Identify which cell holds the provided text, then report its [X, Y] central coordinate. 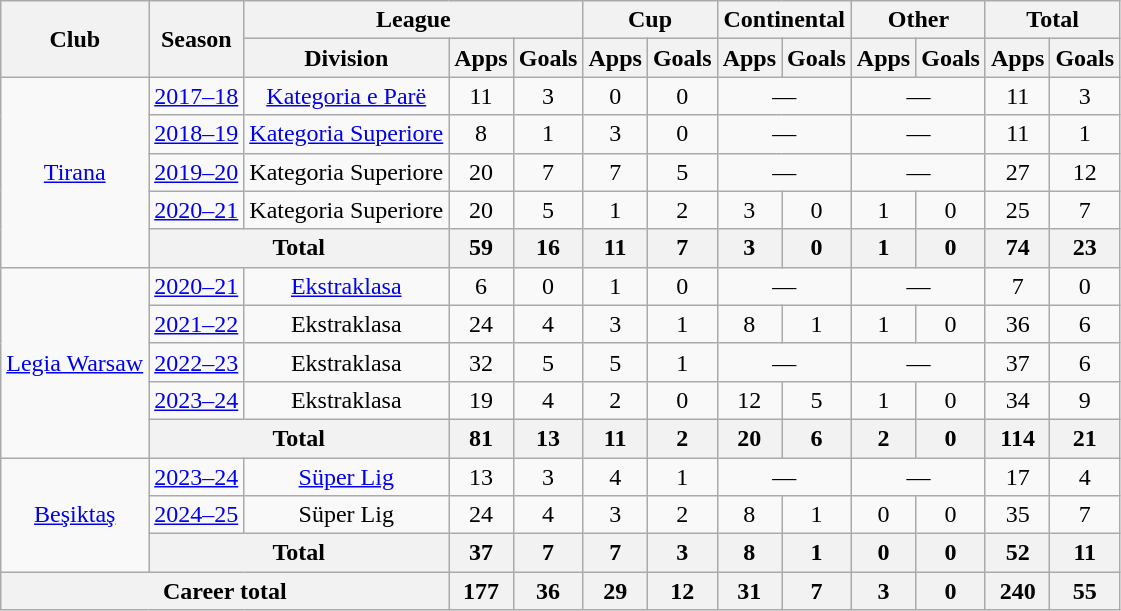
177 [481, 591]
Season [196, 39]
23 [1085, 248]
52 [1017, 553]
Division [346, 58]
Continental [784, 20]
114 [1017, 438]
League [414, 20]
2022–23 [196, 362]
Club [75, 39]
31 [749, 591]
59 [481, 248]
Cup [650, 20]
Legia Warsaw [75, 362]
81 [481, 438]
27 [1017, 172]
29 [615, 591]
74 [1017, 248]
34 [1017, 400]
2019–20 [196, 172]
Tirana [75, 172]
9 [1085, 400]
21 [1085, 438]
19 [481, 400]
55 [1085, 591]
240 [1017, 591]
2021–22 [196, 324]
Career total [225, 591]
35 [1017, 515]
32 [481, 362]
Beşiktaş [75, 515]
25 [1017, 210]
17 [1017, 477]
16 [548, 248]
Other [918, 20]
2017–18 [196, 96]
2018–19 [196, 134]
2024–25 [196, 515]
Kategoria e Parë [346, 96]
